Search for the cell housing the specified text and yield its [X, Y] center coordinate. 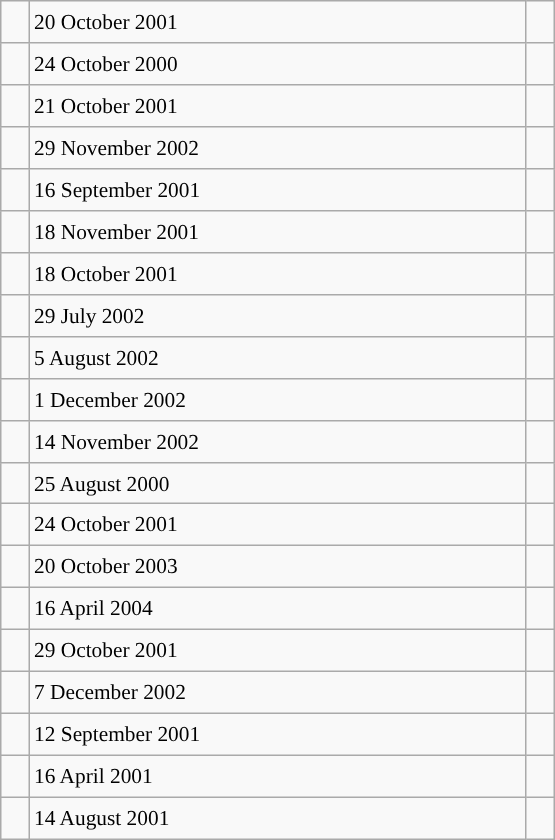
12 September 2001 [278, 735]
1 December 2002 [278, 399]
20 October 2003 [278, 567]
14 November 2002 [278, 441]
16 April 2004 [278, 609]
25 August 2000 [278, 483]
16 April 2001 [278, 776]
16 September 2001 [278, 190]
14 August 2001 [278, 818]
5 August 2002 [278, 357]
24 October 2001 [278, 525]
18 October 2001 [278, 274]
29 November 2002 [278, 148]
29 October 2001 [278, 651]
21 October 2001 [278, 106]
24 October 2000 [278, 64]
29 July 2002 [278, 315]
7 December 2002 [278, 693]
20 October 2001 [278, 22]
18 November 2001 [278, 232]
